Provide the (x, y) coordinate of the cell's center where the given text is located.  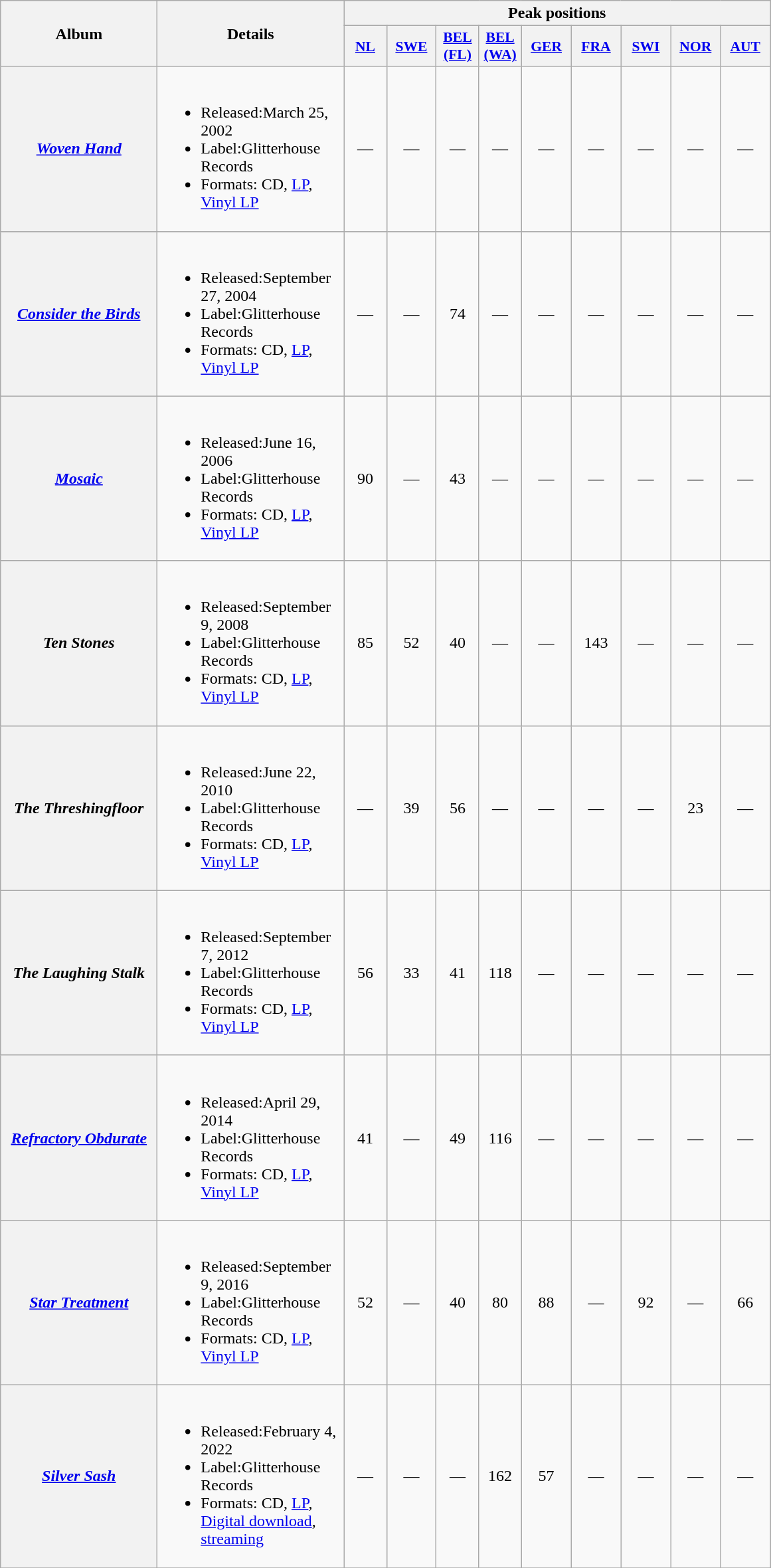
80 (500, 1302)
Silver Sash (79, 1476)
Details (251, 33)
Star Treatment (79, 1302)
Released:September 7, 2012Label:Glitterhouse RecordsFormats: CD, LP, Vinyl LP (251, 973)
Released:March 25, 2002Label:Glitterhouse RecordsFormats: CD, LP, Vinyl LP (251, 149)
NL (365, 47)
162 (500, 1476)
GER (546, 47)
Released:September 9, 2008Label:Glitterhouse RecordsFormats: CD, LP, Vinyl LP (251, 643)
66 (745, 1302)
Mosaic (79, 478)
AUT (745, 47)
Released:June 16, 2006Label:Glitterhouse RecordsFormats: CD, LP, Vinyl LP (251, 478)
118 (500, 973)
49 (458, 1137)
Consider the Birds (79, 314)
90 (365, 478)
Released:February 4, 2022Label:Glitterhouse RecordsFormats: CD, LP, Digital download, streaming (251, 1476)
Woven Hand (79, 149)
74 (458, 314)
BEL(FL) (458, 47)
SWI (645, 47)
Album (79, 33)
39 (412, 808)
The Laughing Stalk (79, 973)
143 (596, 643)
Released:April 29, 2014Label:Glitterhouse RecordsFormats: CD, LP, Vinyl LP (251, 1137)
Ten Stones (79, 643)
88 (546, 1302)
85 (365, 643)
23 (696, 808)
92 (645, 1302)
Released:September 9, 2016Label:Glitterhouse RecordsFormats: CD, LP, Vinyl LP (251, 1302)
The Threshingfloor (79, 808)
Released:September 27, 2004Label:Glitterhouse RecordsFormats: CD, LP, Vinyl LP (251, 314)
57 (546, 1476)
33 (412, 973)
Released:June 22, 2010Label:Glitterhouse RecordsFormats: CD, LP, Vinyl LP (251, 808)
Refractory Obdurate (79, 1137)
43 (458, 478)
FRA (596, 47)
BEL(WA) (500, 47)
SWE (412, 47)
Peak positions (557, 13)
116 (500, 1137)
NOR (696, 47)
